Pinpoint the cell where the given text exists, returning its [x, y] midpoint coordinate. 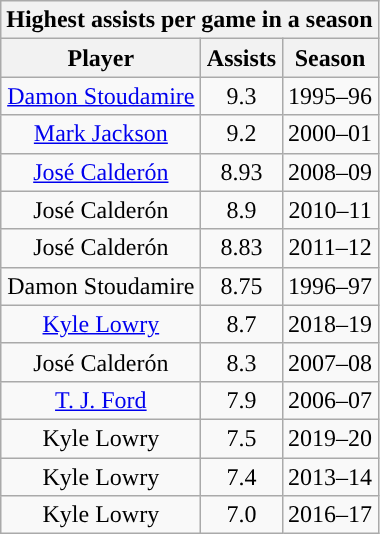
Highest assists per game in a season [190, 20]
Player [101, 58]
9.3 [242, 96]
Mark Jackson [101, 134]
2019–20 [330, 438]
1995–96 [330, 96]
2008–09 [330, 172]
8.93 [242, 172]
8.75 [242, 286]
8.83 [242, 248]
8.3 [242, 362]
7.0 [242, 515]
8.9 [242, 210]
1996–97 [330, 286]
2013–14 [330, 477]
7.4 [242, 477]
2010–11 [330, 210]
2011–12 [330, 248]
9.2 [242, 134]
7.5 [242, 438]
2007–08 [330, 362]
7.9 [242, 400]
2000–01 [330, 134]
2018–19 [330, 324]
2006–07 [330, 400]
Season [330, 58]
T. J. Ford [101, 400]
8.7 [242, 324]
Assists [242, 58]
2016–17 [330, 515]
